Return the [x, y] coordinate for the center point of the cell that contains the specified text.  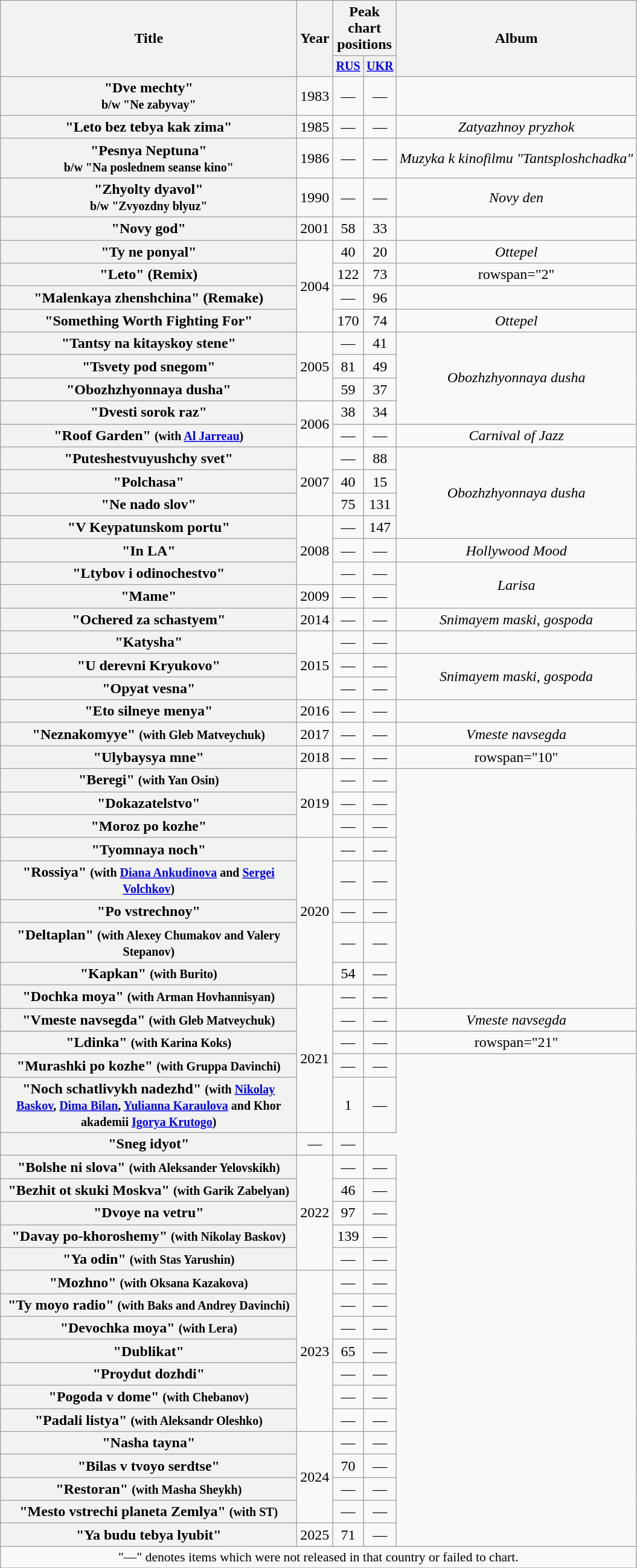
rowspan="10" [516, 757]
"Beregi" (with Yan Osin) [149, 780]
"Roof Garden" (with Al Jarreau) [149, 435]
Larisa [516, 584]
46 [348, 1190]
"Bolshe ni slova" (with Aleksander Yelovskikh) [149, 1167]
2005 [315, 366]
2023 [315, 1351]
147 [380, 527]
"Bezhit ot skuki Moskva" (with Garik Zabelyan) [149, 1190]
"Malenkaya zhenshchina" (Remake) [149, 298]
2018 [315, 757]
2025 [315, 1535]
37 [380, 389]
88 [380, 458]
59 [348, 389]
1 [348, 1105]
"Ya budu tebya lyubit" [149, 1535]
"Deltaplan" (with Alexey Chumakov and Valery Stepanov) [149, 942]
"Eto silneye menya" [149, 711]
20 [380, 252]
1985 [315, 127]
1983 [315, 95]
Muzyka k kinofilmu "Tantsploshchadka" [516, 158]
"Dvesti sorok raz" [149, 412]
"Ulybaysya mne" [149, 757]
1990 [315, 197]
81 [348, 366]
54 [348, 973]
"Kapkan" (with Burito) [149, 973]
75 [348, 504]
2014 [315, 619]
"Padali listya" (with Aleksandr Oleshko) [149, 1420]
"Restoran" (with Masha Sheykh) [149, 1489]
2007 [315, 481]
Hollywood Mood [516, 550]
2015 [315, 665]
2008 [315, 550]
Carnival of Jazz [516, 435]
Year [315, 39]
34 [380, 412]
"Bilas v tvoyo serdtse" [149, 1466]
"Tyomnaya noch" [149, 849]
"Polchasa" [149, 481]
rowspan="2" [516, 275]
"Puteshestvuyushchy svet" [149, 458]
58 [348, 229]
"Mozhno" (with Oksana Kazakova) [149, 1282]
"Novy god" [149, 229]
"—" denotes items which were not released in that country or failed to chart. [319, 1557]
"Leto bez tebya kak zima" [149, 127]
2006 [315, 424]
"Mame" [149, 597]
"Ty ne ponyal" [149, 252]
Novy den [516, 197]
49 [380, 366]
"Moroz po kozhe" [149, 826]
"Davay po-khoroshemy" (with Nikolay Baskov) [149, 1236]
UKR [380, 66]
"In LA" [149, 550]
2004 [315, 286]
"Pogoda v dome" (with Chebanov) [149, 1397]
73 [380, 275]
"Po vstrechnoy" [149, 911]
70 [348, 1466]
rowspan="21" [516, 1043]
Title [149, 39]
"Leto" (Remix) [149, 275]
"Ya odin" (with Stas Yarushin) [149, 1259]
65 [348, 1351]
"Neznakomyye" (with Gleb Matveychuk) [149, 734]
"Dokazatelstvo" [149, 803]
2017 [315, 734]
"Devochka moya" (with Lera) [149, 1328]
131 [380, 504]
97 [348, 1213]
41 [380, 344]
"Pesnya Neptuna"b/w "Na poslednem seanse kino" [149, 158]
33 [380, 229]
"Nasha tayna" [149, 1443]
RUS [348, 66]
"Obozhzhyonnaya dusha" [149, 389]
"Dve mechty"b/w "Ne zabyvay" [149, 95]
2021 [315, 1059]
"Katysha" [149, 642]
15 [380, 481]
74 [380, 321]
2016 [315, 711]
"Ltybov i odinochestvo" [149, 573]
Album [516, 39]
"Ty moyo radio" (with Baks and Andrey Davinchi) [149, 1305]
"Zhyolty dyavol"b/w "Zvyozdny blyuz" [149, 197]
2022 [315, 1213]
2019 [315, 803]
"V Keypatunskom portu" [149, 527]
2001 [315, 229]
Peak chart positions [365, 28]
"Proydut dozhdi" [149, 1374]
"Ochered za schastyem" [149, 619]
71 [348, 1535]
"Sneg idyot" [149, 1144]
"Vmeste navsegda" (with Gleb Matveychuk) [149, 1020]
2020 [315, 911]
1986 [315, 158]
"Opyat vesna" [149, 688]
"Dochka moya" (with Arman Hovhannisyan) [149, 997]
"Ne nado slov" [149, 504]
"Dublikat" [149, 1351]
122 [348, 275]
"Murashki po kozhe" (with Gruppa Davinchi) [149, 1066]
139 [348, 1236]
"Rossiya" (with Diana Ankudinova and Sergei Volchkov) [149, 880]
"Tsvety pod snegom" [149, 366]
"Something Worth Fighting For" [149, 321]
Zatyazhnoy pryzhok [516, 127]
"Dvoye na vetru" [149, 1213]
"U derevni Kryukovo" [149, 665]
2009 [315, 597]
2024 [315, 1477]
38 [348, 412]
"Tantsy na kitayskoy stene" [149, 344]
"Mesto vstrechi planeta Zemlya" (with ST) [149, 1512]
170 [348, 321]
"Ldinka" (with Karina Koks) [149, 1043]
"Noch schatlivykh nadezhd" (with Nikolay Baskov, Dima Bilan, Yulianna Karaulova and Khor akademii Igorya Krutogo) [149, 1105]
96 [380, 298]
